Find where the given text appears and provide that cell's center as (X, Y) coordinate. 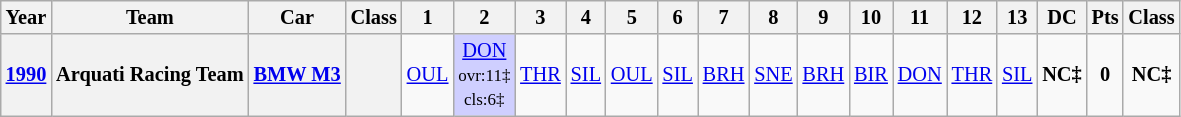
BIR (871, 75)
Year (26, 17)
Arquati Racing Team (150, 75)
DONovr:11‡cls:6‡ (484, 75)
4 (586, 17)
7 (724, 17)
10 (871, 17)
11 (920, 17)
5 (632, 17)
Pts (1106, 17)
Car (298, 17)
SNE (773, 75)
DC (1062, 17)
13 (1017, 17)
8 (773, 17)
3 (540, 17)
2 (484, 17)
9 (824, 17)
Team (150, 17)
1990 (26, 75)
1 (428, 17)
DON (920, 75)
BMW M3 (298, 75)
12 (972, 17)
0 (1106, 75)
6 (678, 17)
